Extract the (X, Y) coordinate from the center of the cell holding the provided text.  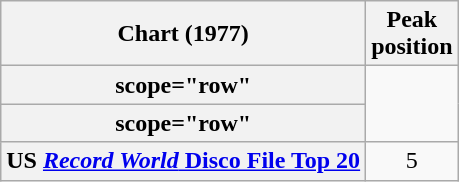
Peakposition (412, 34)
5 (412, 161)
Chart (1977) (184, 34)
US Record World Disco File Top 20 (184, 161)
